Identify which cell holds the provided text, then report its [X, Y] central coordinate. 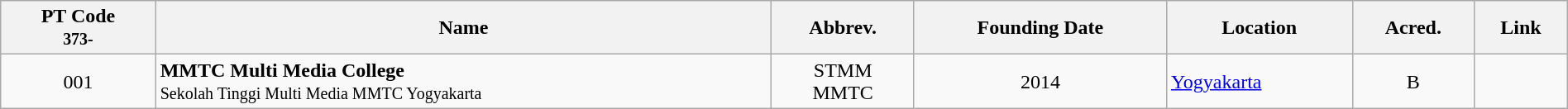
B [1413, 81]
Founding Date [1040, 28]
001 [78, 81]
Location [1259, 28]
Link [1522, 28]
STMMMMTC [844, 81]
Name [463, 28]
Acred. [1413, 28]
PT Code373- [78, 28]
MMTC Multi Media CollegeSekolah Tinggi Multi Media MMTC Yogyakarta [463, 81]
Abbrev. [844, 28]
Yogyakarta [1259, 81]
2014 [1040, 81]
